Identify which cell holds the provided text, then report its (X, Y) central coordinate. 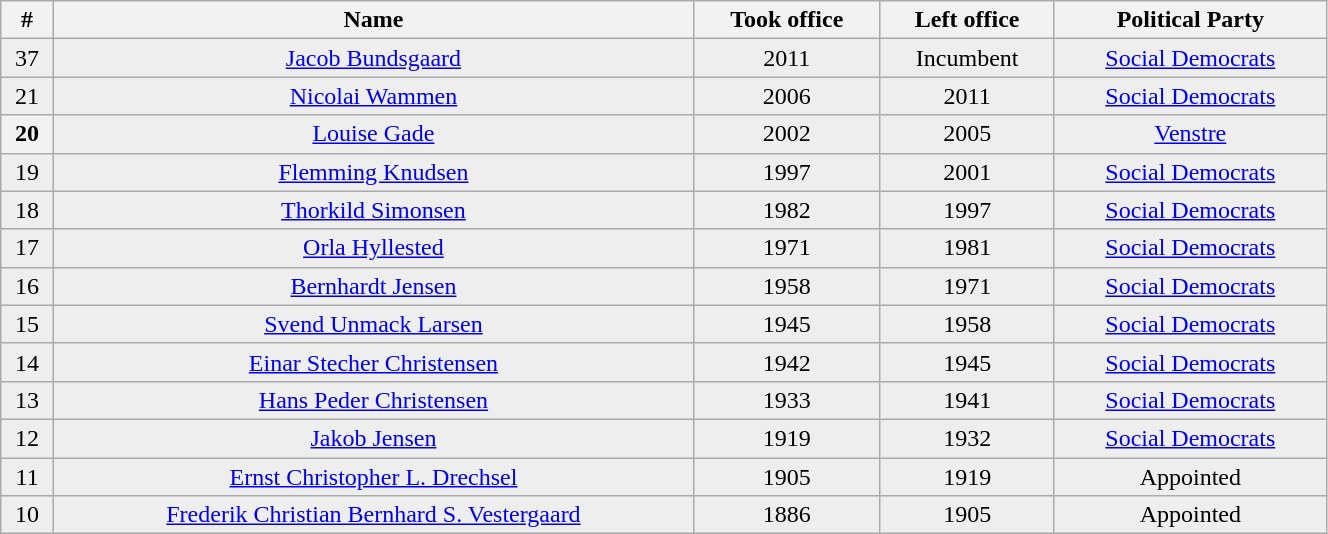
Jakob Jensen (373, 438)
Left office (967, 20)
18 (28, 210)
2006 (786, 96)
2005 (967, 134)
Name (373, 20)
1982 (786, 210)
Orla Hyllested (373, 248)
Took office (786, 20)
11 (28, 477)
Flemming Knudsen (373, 172)
Nicolai Wammen (373, 96)
Thorkild Simonsen (373, 210)
Louise Gade (373, 134)
Venstre (1190, 134)
Frederik Christian Bernhard S. Vestergaard (373, 515)
2002 (786, 134)
37 (28, 58)
13 (28, 400)
17 (28, 248)
1886 (786, 515)
1981 (967, 248)
Einar Stecher Christensen (373, 362)
1932 (967, 438)
19 (28, 172)
1942 (786, 362)
Hans Peder Christensen (373, 400)
# (28, 20)
12 (28, 438)
15 (28, 324)
Svend Unmack Larsen (373, 324)
14 (28, 362)
Ernst Christopher L. Drechsel (373, 477)
Political Party (1190, 20)
2001 (967, 172)
Jacob Bundsgaard (373, 58)
21 (28, 96)
20 (28, 134)
1941 (967, 400)
16 (28, 286)
10 (28, 515)
Bernhardt Jensen (373, 286)
1933 (786, 400)
Incumbent (967, 58)
